Find where the given text appears and provide that cell's center as (X, Y) coordinate. 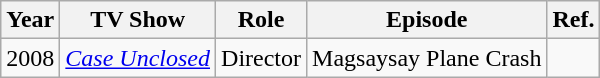
Case Unclosed (138, 58)
Magsaysay Plane Crash (427, 58)
Role (262, 20)
2008 (30, 58)
Year (30, 20)
Ref. (574, 20)
Episode (427, 20)
TV Show (138, 20)
Director (262, 58)
